For the text-containing cell, return its midpoint in [X, Y] coordinate format. 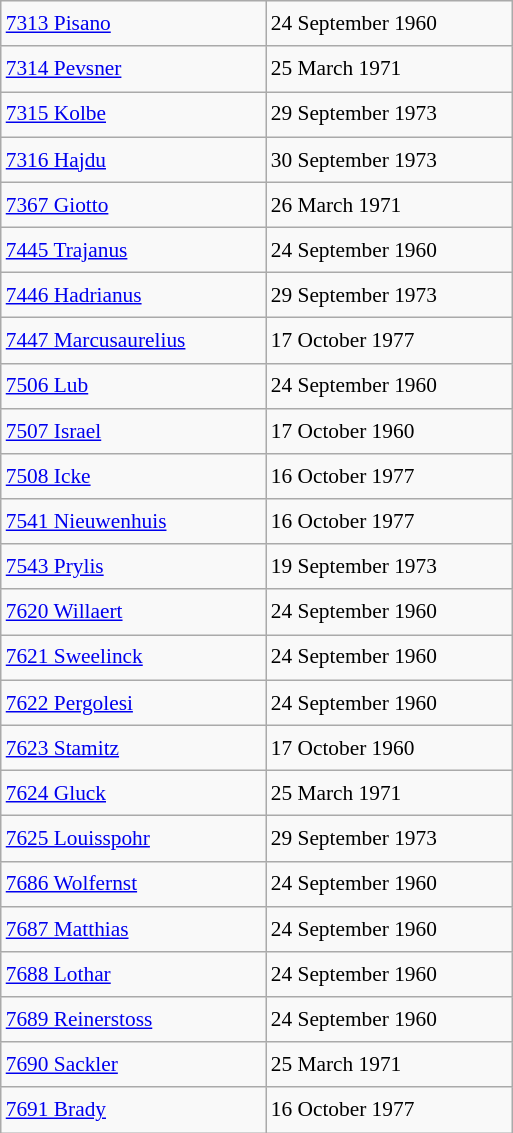
7508 Icke [134, 476]
17 October 1977 [389, 340]
7686 Wolfernst [134, 884]
7541 Nieuwenhuis [134, 522]
7313 Pisano [134, 24]
7447 Marcusaurelius [134, 340]
7620 Willaert [134, 612]
7314 Pevsner [134, 68]
7691 Brady [134, 1110]
7624 Gluck [134, 792]
7690 Sackler [134, 1064]
7315 Kolbe [134, 114]
7446 Hadrianus [134, 296]
7622 Pergolesi [134, 702]
7506 Lub [134, 386]
7687 Matthias [134, 928]
7445 Trajanus [134, 250]
7621 Sweelinck [134, 658]
7367 Giotto [134, 204]
7689 Reinerstoss [134, 1020]
7507 Israel [134, 430]
19 September 1973 [389, 566]
26 March 1971 [389, 204]
7625 Louisspohr [134, 838]
7623 Stamitz [134, 748]
30 September 1973 [389, 160]
7543 Prylis [134, 566]
7316 Hajdu [134, 160]
7688 Lothar [134, 974]
